Determine the (X, Y) coordinate at the center of the cell enclosing the given text.  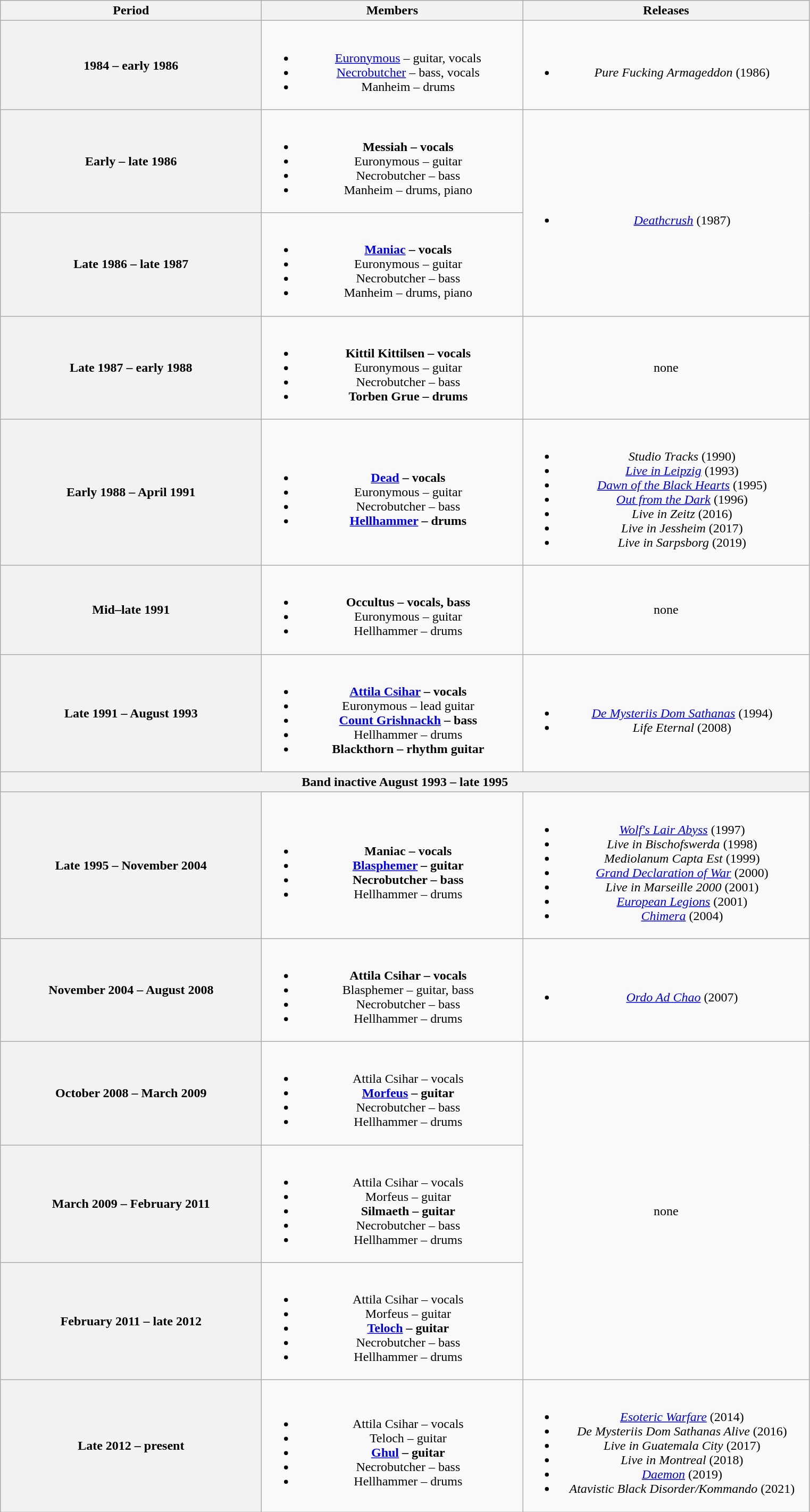
October 2008 – March 2009 (131, 1093)
Maniac – vocalsBlasphemer – guitarNecrobutcher – bassHellhammer – drums (393, 865)
Maniac – vocalsEuronymous – guitarNecrobutcher – bassManheim – drums, piano (393, 264)
Attila Csihar – vocalsEuronymous – lead guitarCount Grishnackh – bassHellhammer – drumsBlackthorn – rhythm guitar (393, 713)
Late 1991 – August 1993 (131, 713)
Pure Fucking Armageddon (1986) (666, 65)
Band inactive August 1993 – late 1995 (405, 782)
Attila Csihar – vocalsTeloch – guitarGhul – guitarNecrobutcher – bassHellhammer – drums (393, 1446)
Late 1987 – early 1988 (131, 367)
Late 1986 – late 1987 (131, 264)
Euronymous – guitar, vocalsNecrobutcher – bass, vocalsManheim – drums (393, 65)
February 2011 – late 2012 (131, 1321)
Mid–late 1991 (131, 609)
Attila Csihar – vocalsBlasphemer – guitar, bassNecrobutcher – bassHellhammer – drums (393, 990)
Early – late 1986 (131, 161)
Late 2012 – present (131, 1446)
March 2009 – February 2011 (131, 1203)
Early 1988 – April 1991 (131, 492)
Attila Csihar – vocalsMorfeus – guitar Teloch – guitarNecrobutcher – bassHellhammer – drums (393, 1321)
1984 – early 1986 (131, 65)
De Mysteriis Dom Sathanas (1994)Life Eternal (2008) (666, 713)
Releases (666, 11)
Dead – vocalsEuronymous – guitarNecrobutcher – bassHellhammer – drums (393, 492)
Attila Csihar – vocalsMorfeus – guitar Necrobutcher – bassHellhammer – drums (393, 1093)
Messiah – vocalsEuronymous – guitarNecrobutcher – bassManheim – drums, piano (393, 161)
Attila Csihar – vocalsMorfeus – guitar Silmaeth – guitar Necrobutcher – bassHellhammer – drums (393, 1203)
Kittil Kittilsen – vocalsEuronymous – guitarNecrobutcher – bassTorben Grue – drums (393, 367)
Period (131, 11)
Occultus – vocals, bassEuronymous – guitarHellhammer – drums (393, 609)
Ordo Ad Chao (2007) (666, 990)
Deathcrush (1987) (666, 213)
Late 1995 – November 2004 (131, 865)
Members (393, 11)
November 2004 – August 2008 (131, 990)
